Determine the [X, Y] coordinate at the center of the cell enclosing the given text.  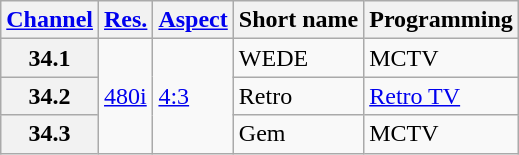
Short name [298, 20]
34.1 [50, 58]
Channel [50, 20]
Retro [298, 96]
34.2 [50, 96]
480i [126, 96]
WEDE [298, 58]
Programming [442, 20]
Retro TV [442, 96]
Aspect [193, 20]
Gem [298, 134]
34.3 [50, 134]
Res. [126, 20]
4:3 [193, 96]
